Return the [X, Y] coordinate for the center point of the cell that contains the specified text.  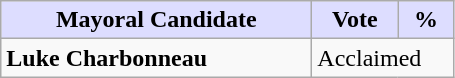
Mayoral Candidate [156, 20]
Acclaimed [383, 58]
Luke Charbonneau [156, 58]
% [426, 20]
Vote [355, 20]
